Return (x, y) of the center of cell containing provided text 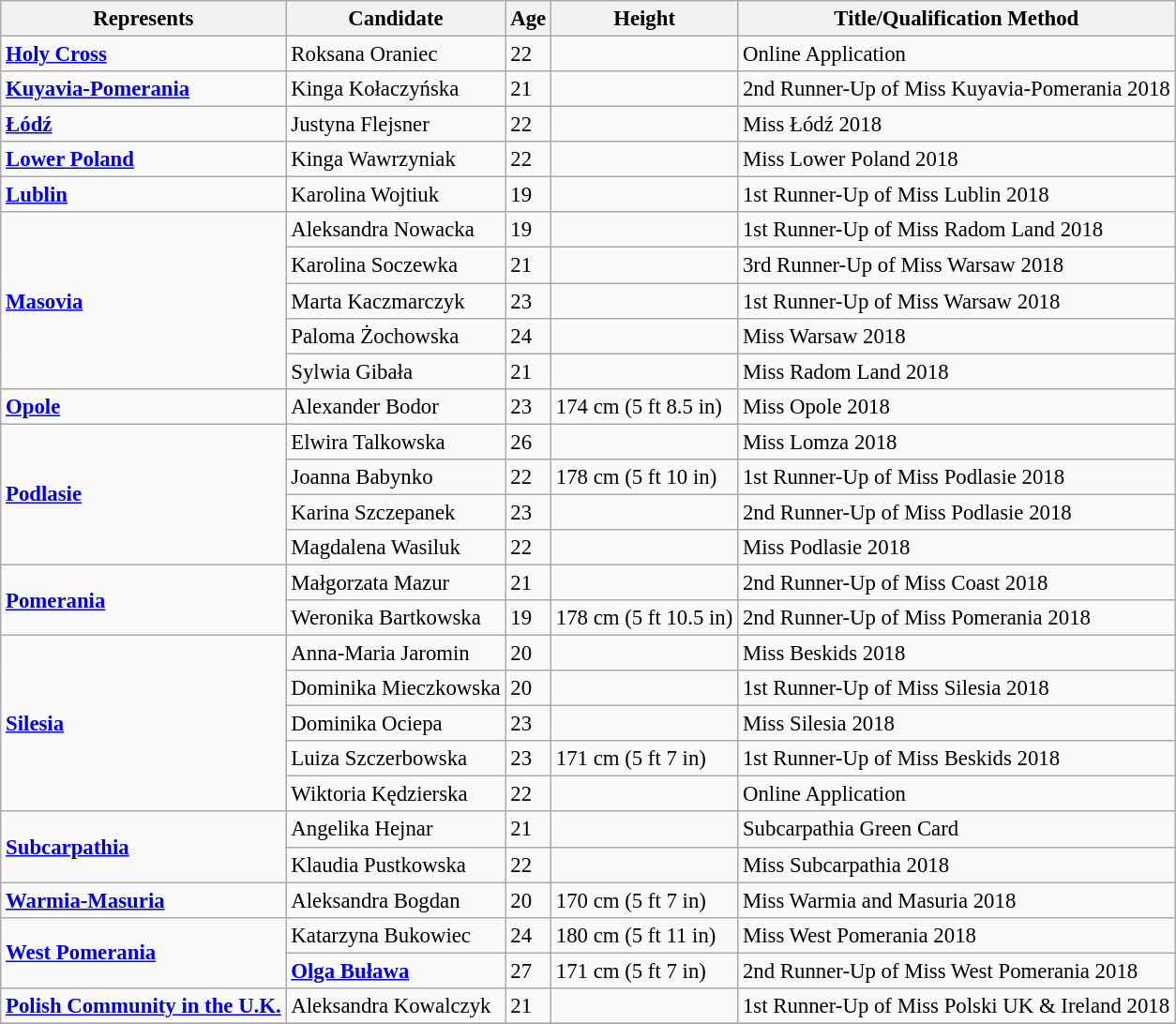
178 cm (5 ft 10.5 in) (645, 618)
1st Runner-Up of Miss Lublin 2018 (957, 195)
Miss West Pomerania 2018 (957, 935)
Height (645, 19)
1st Runner-Up of Miss Silesia 2018 (957, 688)
1st Runner-Up of Miss Polski UK & Ireland 2018 (957, 1006)
Elwira Talkowska (396, 442)
Kinga Wawrzyniak (396, 159)
Miss Łódź 2018 (957, 125)
3rd Runner-Up of Miss Warsaw 2018 (957, 265)
Miss Silesia 2018 (957, 724)
180 cm (5 ft 11 in) (645, 935)
Kinga Kołaczyńska (396, 89)
Represents (143, 19)
Subcarpathia Green Card (957, 830)
Weronika Bartkowska (396, 618)
Miss Subcarpathia 2018 (957, 865)
170 cm (5 ft 7 in) (645, 900)
Title/Qualification Method (957, 19)
Candidate (396, 19)
Masovia (143, 300)
Paloma Żochowska (396, 336)
Age (529, 19)
Wiktoria Kędzierska (396, 794)
27 (529, 971)
1st Runner-Up of Miss Podlasie 2018 (957, 477)
Anna-Maria Jaromin (396, 654)
Olga Buława (396, 971)
Warmia-Masuria (143, 900)
Aleksandra Bogdan (396, 900)
Miss Opole 2018 (957, 406)
Luiza Szczerbowska (396, 759)
Pomerania (143, 600)
Małgorzata Mazur (396, 582)
2nd Runner-Up of Miss West Pomerania 2018 (957, 971)
Miss Warmia and Masuria 2018 (957, 900)
Lublin (143, 195)
Podlasie (143, 494)
Miss Lower Poland 2018 (957, 159)
Miss Podlasie 2018 (957, 548)
Alexander Bodor (396, 406)
Katarzyna Bukowiec (396, 935)
2nd Runner-Up of Miss Kuyavia-Pomerania 2018 (957, 89)
Polish Community in the U.K. (143, 1006)
Kuyavia-Pomerania (143, 89)
Subcarpathia (143, 848)
Angelika Hejnar (396, 830)
2nd Runner-Up of Miss Coast 2018 (957, 582)
Karina Szczepanek (396, 512)
Marta Kaczmarczyk (396, 301)
Roksana Oraniec (396, 54)
2nd Runner-Up of Miss Podlasie 2018 (957, 512)
Opole (143, 406)
Klaudia Pustkowska (396, 865)
Karolina Soczewka (396, 265)
Sylwia Gibała (396, 371)
Miss Beskids 2018 (957, 654)
Joanna Babynko (396, 477)
26 (529, 442)
Miss Lomza 2018 (957, 442)
Justyna Flejsner (396, 125)
1st Runner-Up of Miss Beskids 2018 (957, 759)
Karolina Wojtiuk (396, 195)
Holy Cross (143, 54)
174 cm (5 ft 8.5 in) (645, 406)
Aleksandra Nowacka (396, 230)
Dominika Mieczkowska (396, 688)
Miss Warsaw 2018 (957, 336)
178 cm (5 ft 10 in) (645, 477)
Łódź (143, 125)
Aleksandra Kowalczyk (396, 1006)
West Pomerania (143, 953)
2nd Runner-Up of Miss Pomerania 2018 (957, 618)
Dominika Ociepa (396, 724)
Magdalena Wasiluk (396, 548)
Lower Poland (143, 159)
Miss Radom Land 2018 (957, 371)
1st Runner-Up of Miss Warsaw 2018 (957, 301)
1st Runner-Up of Miss Radom Land 2018 (957, 230)
Silesia (143, 724)
